Pinpoint the cell where the given text exists, returning its [X, Y] midpoint coordinate. 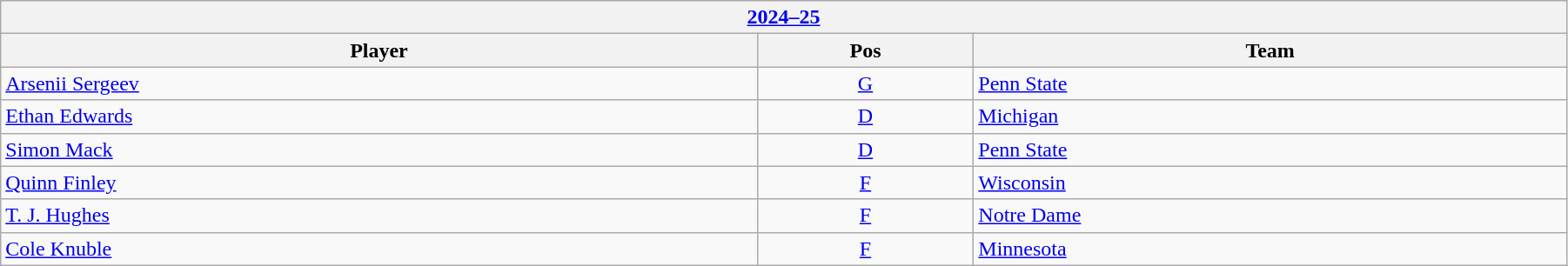
Michigan [1270, 116]
Arsenii Sergeev [379, 83]
Wisconsin [1270, 183]
Simon Mack [379, 150]
Ethan Edwards [379, 116]
Notre Dame [1270, 216]
G [865, 83]
Pos [865, 50]
T. J. Hughes [379, 216]
2024–25 [784, 17]
Minnesota [1270, 249]
Quinn Finley [379, 183]
Team [1270, 50]
Cole Knuble [379, 249]
Player [379, 50]
